Output the (X, Y) coordinate of the center of the cell containing the given text.  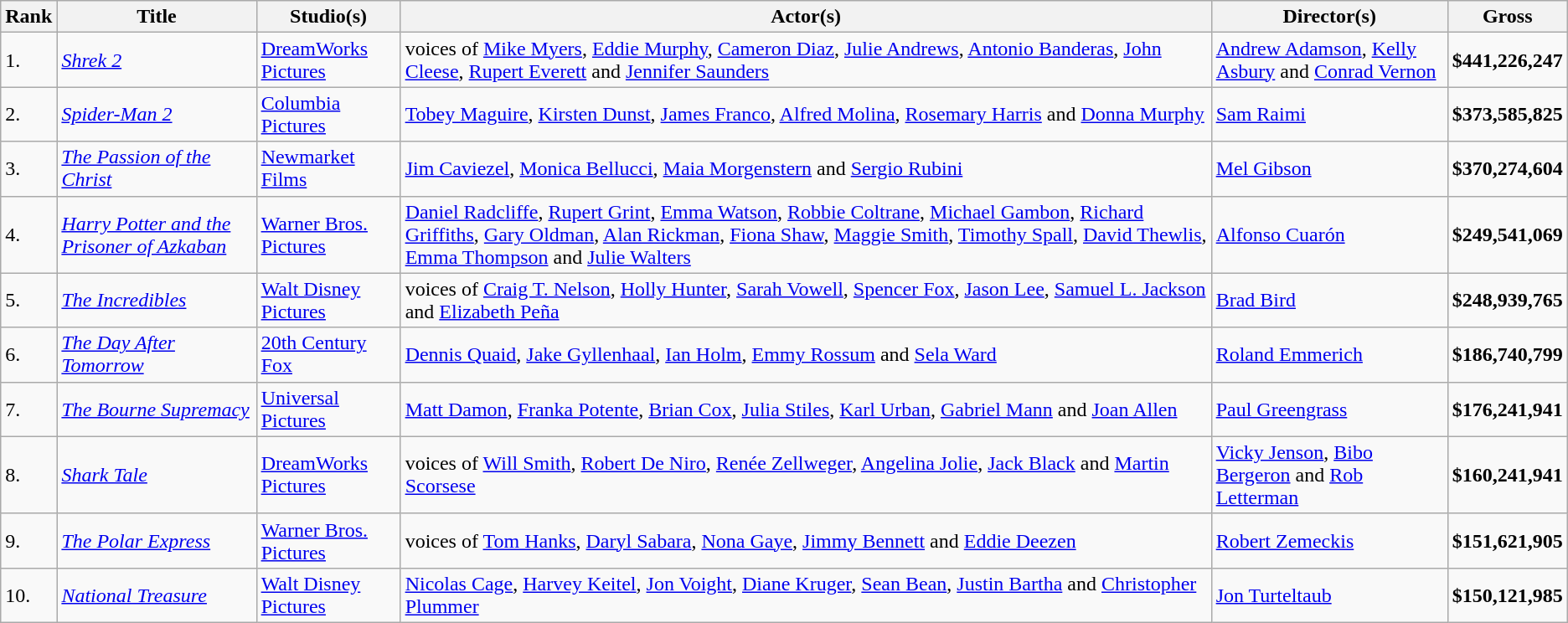
Tobey Maguire, Kirsten Dunst, James Franco, Alfred Molina, Rosemary Harris and Donna Murphy (806, 114)
Shark Tale (157, 475)
$150,121,985 (1508, 595)
Roland Emmerich (1329, 355)
$151,621,905 (1508, 541)
6. (28, 355)
7. (28, 409)
$441,226,247 (1508, 60)
The Bourne Supremacy (157, 409)
voices of Will Smith, Robert De Niro, Renée Zellweger, Angelina Jolie, Jack Black and Martin Scorsese (806, 475)
Director(s) (1329, 17)
Shrek 2 (157, 60)
1. (28, 60)
$370,274,604 (1508, 169)
The Passion of the Christ (157, 169)
10. (28, 595)
Dennis Quaid, Jake Gyllenhaal, Ian Holm, Emmy Rossum and Sela Ward (806, 355)
$160,241,941 (1508, 475)
4. (28, 234)
Alfonso Cuarón (1329, 234)
$176,241,941 (1508, 409)
voices of Craig T. Nelson, Holly Hunter, Sarah Vowell, Spencer Fox, Jason Lee, Samuel L. Jackson and Elizabeth Peña (806, 300)
Paul Greengrass (1329, 409)
Spider-Man 2 (157, 114)
The Day After Tomorrow (157, 355)
9. (28, 541)
Nicolas Cage, Harvey Keitel, Jon Voight, Diane Kruger, Sean Bean, Justin Bartha and Christopher Plummer (806, 595)
5. (28, 300)
2. (28, 114)
Robert Zemeckis (1329, 541)
Rank (28, 17)
Andrew Adamson, Kelly Asbury and Conrad Vernon (1329, 60)
$186,740,799 (1508, 355)
Universal Pictures (328, 409)
The Incredibles (157, 300)
Title (157, 17)
National Treasure (157, 595)
Harry Potter and the Prisoner of Azkaban (157, 234)
voices of Mike Myers, Eddie Murphy, Cameron Diaz, Julie Andrews, Antonio Banderas, John Cleese, Rupert Everett and Jennifer Saunders (806, 60)
The Polar Express (157, 541)
Sam Raimi (1329, 114)
$373,585,825 (1508, 114)
Columbia Pictures (328, 114)
3. (28, 169)
Jim Caviezel, Monica Bellucci, Maia Morgenstern and Sergio Rubini (806, 169)
8. (28, 475)
$249,541,069 (1508, 234)
Brad Bird (1329, 300)
Vicky Jenson, Bibo Bergeron and Rob Letterman (1329, 475)
Matt Damon, Franka Potente, Brian Cox, Julia Stiles, Karl Urban, Gabriel Mann and Joan Allen (806, 409)
voices of Tom Hanks, Daryl Sabara, Nona Gaye, Jimmy Bennett and Eddie Deezen (806, 541)
Studio(s) (328, 17)
20th Century Fox (328, 355)
Mel Gibson (1329, 169)
Newmarket Films (328, 169)
Jon Turteltaub (1329, 595)
Actor(s) (806, 17)
$248,939,765 (1508, 300)
Gross (1508, 17)
